Locate the cell with the specified text and output its (x, y) center coordinate. 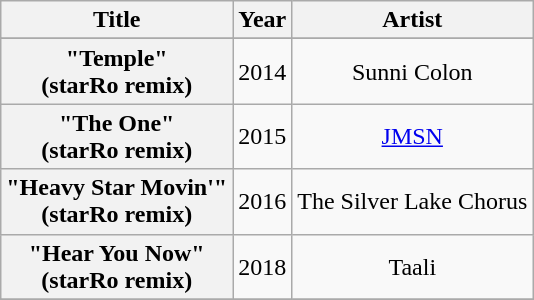
"Temple"(starRo remix) (117, 72)
"Heavy Star Movin'"(starRo remix) (117, 202)
"The One"(starRo remix) (117, 136)
Year (262, 20)
The Silver Lake Chorus (412, 202)
"Hear You Now"(starRo remix) (117, 266)
Sunni Colon (412, 72)
Taali (412, 266)
2018 (262, 266)
2014 (262, 72)
2015 (262, 136)
Artist (412, 20)
JMSN (412, 136)
Title (117, 20)
2016 (262, 202)
